Search for the cell housing the specified text and yield its (x, y) center coordinate. 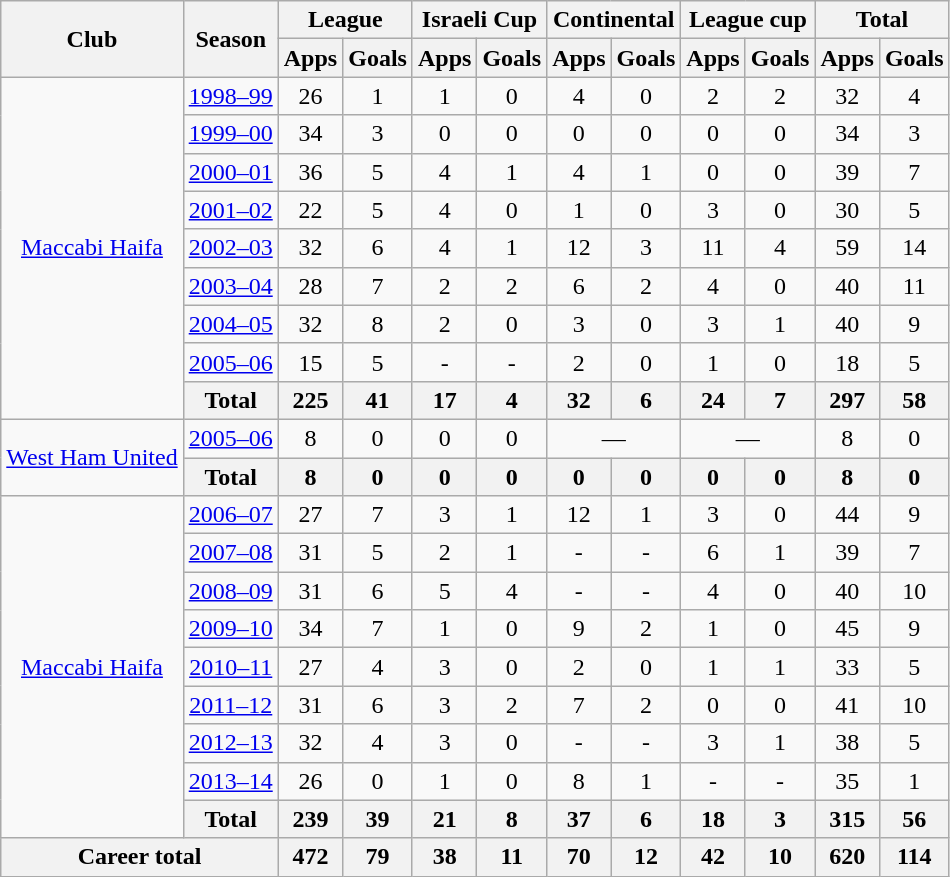
35 (847, 781)
33 (847, 667)
30 (847, 210)
2009–10 (230, 629)
2008–09 (230, 591)
2011–12 (230, 705)
24 (713, 400)
36 (310, 172)
28 (310, 286)
59 (847, 248)
45 (847, 629)
297 (847, 400)
1998–99 (230, 96)
225 (310, 400)
58 (914, 400)
West Ham United (92, 457)
15 (310, 362)
620 (847, 857)
472 (310, 857)
114 (914, 857)
Club (92, 39)
2000–01 (230, 172)
56 (914, 819)
League cup (748, 20)
14 (914, 248)
Continental (614, 20)
22 (310, 210)
2004–05 (230, 324)
2006–07 (230, 515)
2013–14 (230, 781)
17 (444, 400)
2002–03 (230, 248)
2012–13 (230, 743)
21 (444, 819)
2007–08 (230, 553)
44 (847, 515)
79 (378, 857)
42 (713, 857)
Career total (140, 857)
2010–11 (230, 667)
70 (579, 857)
Season (230, 39)
2001–02 (230, 210)
315 (847, 819)
1999–00 (230, 134)
2003–04 (230, 286)
37 (579, 819)
League (345, 20)
239 (310, 819)
Israeli Cup (479, 20)
